Determine the [x, y] coordinate at the center of the cell enclosing the given text.  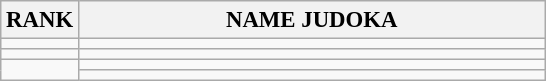
NAME JUDOKA [312, 20]
RANK [40, 20]
